Detect which cell encompasses the target text, then output its (X, Y) center coordinate. 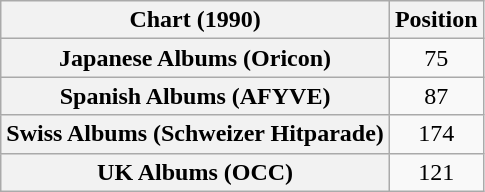
Swiss Albums (Schweizer Hitparade) (196, 134)
Japanese Albums (Oricon) (196, 58)
UK Albums (OCC) (196, 172)
Spanish Albums (AFYVE) (196, 96)
174 (436, 134)
Position (436, 20)
75 (436, 58)
87 (436, 96)
121 (436, 172)
Chart (1990) (196, 20)
